Determine the [X, Y] coordinate at the center of the cell enclosing the given text.  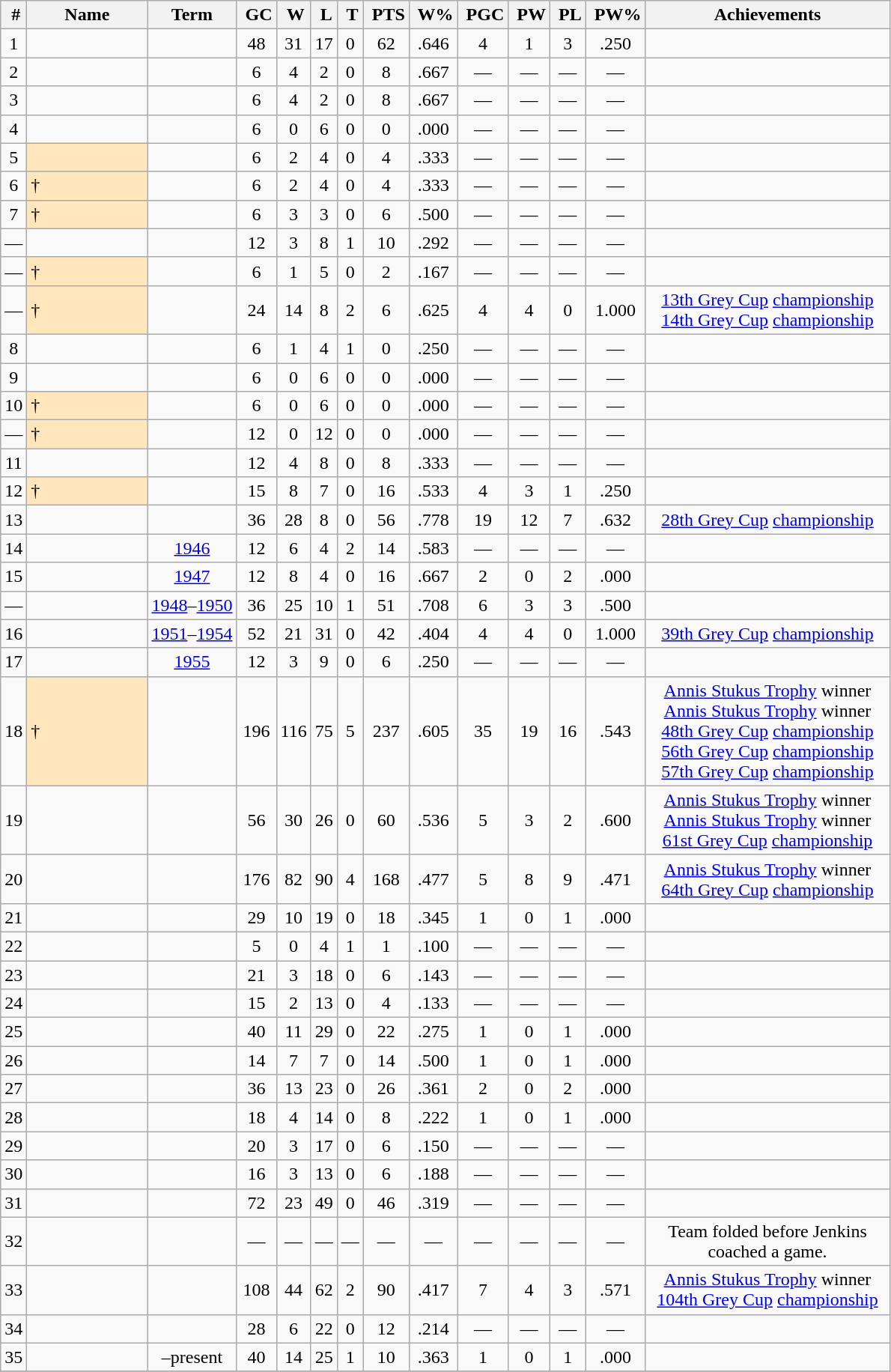
.778 [433, 520]
44 [294, 1290]
.417 [433, 1290]
60 [386, 820]
.646 [433, 43]
72 [256, 1203]
Annis Stukus Trophy winner104th Grey Cup championship [767, 1290]
82 [294, 879]
46 [386, 1203]
237 [386, 731]
1955 [192, 662]
42 [386, 634]
1951–1954 [192, 634]
W% [433, 15]
108 [256, 1290]
.632 [615, 520]
.319 [433, 1203]
PGC [483, 15]
Term [192, 15]
33 [13, 1290]
Achievements [767, 15]
PL [568, 15]
.708 [433, 605]
.275 [433, 1032]
75 [323, 731]
52 [256, 634]
.100 [433, 946]
.167 [433, 271]
.150 [433, 1146]
GC [256, 15]
.222 [433, 1117]
176 [256, 879]
.133 [433, 1004]
.625 [433, 310]
.345 [433, 917]
39th Grey Cup championship [767, 634]
W [294, 15]
L [323, 15]
1946 [192, 548]
.363 [433, 1357]
.214 [433, 1329]
1948–1950 [192, 605]
PW% [615, 15]
13th Grey Cup championship14th Grey Cup championship [767, 310]
# [13, 15]
Annis Stukus Trophy winner Annis Stukus Trophy winner48th Grey Cup championship56th Grey Cup championship57th Grey Cup championship [767, 731]
28th Grey Cup championship [767, 520]
Name [87, 15]
.600 [615, 820]
Annis Stukus Trophy winner64th Grey Cup championship [767, 879]
.536 [433, 820]
.605 [433, 731]
34 [13, 1329]
.143 [433, 974]
.543 [615, 731]
.583 [433, 548]
196 [256, 731]
–present [192, 1357]
1947 [192, 577]
32 [13, 1242]
.477 [433, 879]
PTS [386, 15]
.292 [433, 243]
.471 [615, 879]
51 [386, 605]
PW [529, 15]
116 [294, 731]
48 [256, 43]
168 [386, 879]
49 [323, 1203]
.188 [433, 1174]
Team folded before Jenkins coached a game. [767, 1242]
27 [13, 1089]
.361 [433, 1089]
.404 [433, 634]
Annis Stukus Trophy winner Annis Stukus Trophy winner61st Grey Cup championship [767, 820]
.571 [615, 1290]
T [350, 15]
.533 [433, 491]
